Output the [x, y] coordinate of the center of the cell containing the given text.  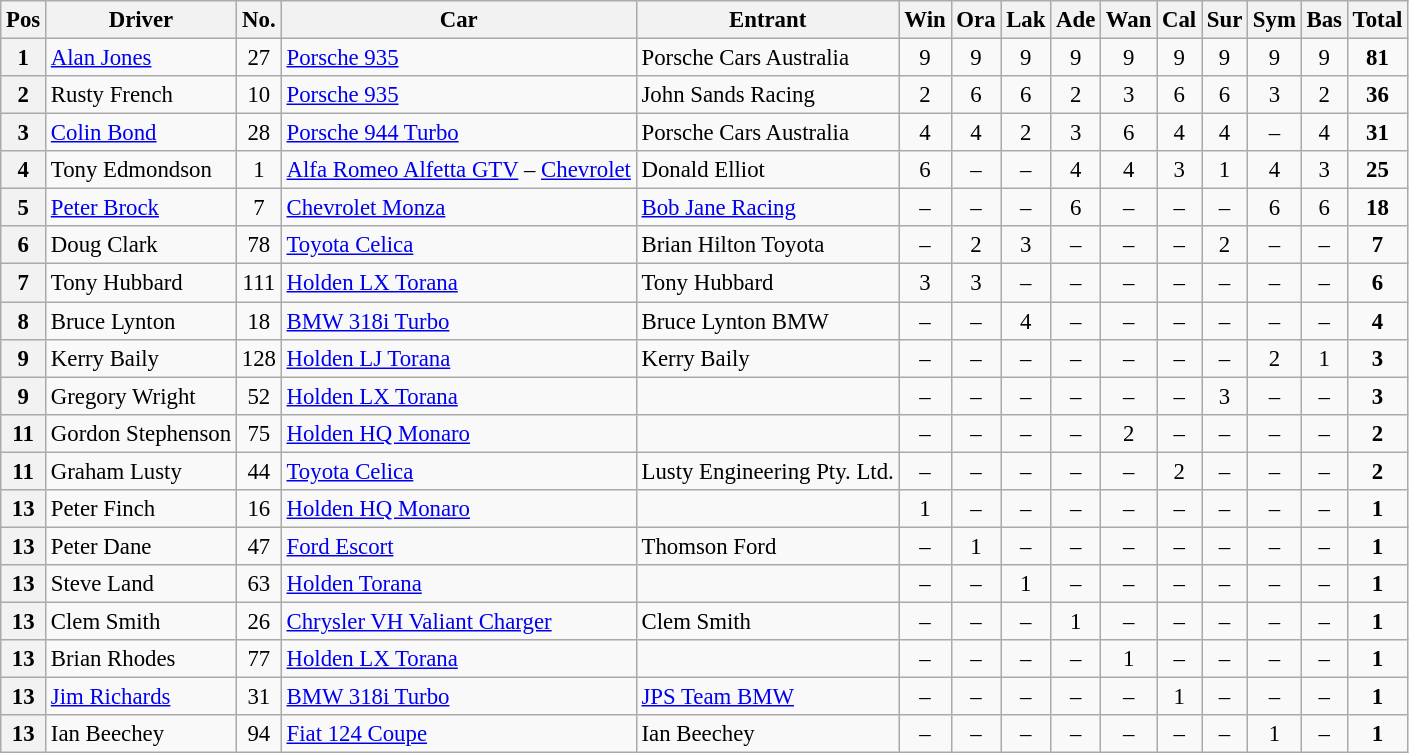
25 [1377, 170]
26 [258, 621]
Bob Jane Racing [768, 208]
47 [258, 546]
Gregory Wright [142, 396]
Tony Edmondson [142, 170]
Holden Torana [458, 584]
28 [258, 133]
Porsche 944 Turbo [458, 133]
Wan [1129, 20]
75 [258, 433]
Brian Rhodes [142, 659]
Chrysler VH Valiant Charger [458, 621]
Brian Hilton Toyota [768, 245]
Ford Escort [458, 546]
Win [925, 20]
Chevrolet Monza [458, 208]
Entrant [768, 20]
Rusty French [142, 95]
Pos [24, 20]
Driver [142, 20]
Gordon Stephenson [142, 433]
Bas [1324, 20]
Sym [1275, 20]
63 [258, 584]
128 [258, 358]
Cal [1180, 20]
Holden LJ Torana [458, 358]
Steve Land [142, 584]
JPS Team BMW [768, 697]
94 [258, 734]
Sur [1225, 20]
44 [258, 471]
52 [258, 396]
36 [1377, 95]
Jim Richards [142, 697]
Graham Lusty [142, 471]
5 [24, 208]
111 [258, 283]
77 [258, 659]
16 [258, 509]
Lak [1026, 20]
Fiat 124 Coupe [458, 734]
Lusty Engineering Pty. Ltd. [768, 471]
Ade [1076, 20]
78 [258, 245]
Colin Bond [142, 133]
81 [1377, 58]
Peter Finch [142, 509]
27 [258, 58]
Bruce Lynton BMW [768, 321]
Bruce Lynton [142, 321]
Peter Dane [142, 546]
Total [1377, 20]
Alfa Romeo Alfetta GTV – Chevrolet [458, 170]
8 [24, 321]
Doug Clark [142, 245]
10 [258, 95]
John Sands Racing [768, 95]
Alan Jones [142, 58]
Thomson Ford [768, 546]
Peter Brock [142, 208]
Ora [976, 20]
Donald Elliot [768, 170]
Car [458, 20]
No. [258, 20]
